Provide the (X, Y) coordinate of the cell's center where the given text is located.  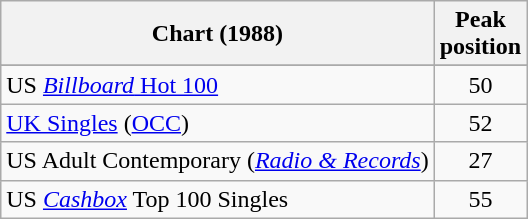
55 (480, 199)
27 (480, 161)
UK Singles (OCC) (218, 123)
50 (480, 85)
US Billboard Hot 100 (218, 85)
Chart (1988) (218, 34)
Peakposition (480, 34)
US Cashbox Top 100 Singles (218, 199)
52 (480, 123)
US Adult Contemporary (Radio & Records) (218, 161)
